Capture the cell that displays the provided text and extract its [X, Y] central coordinate. 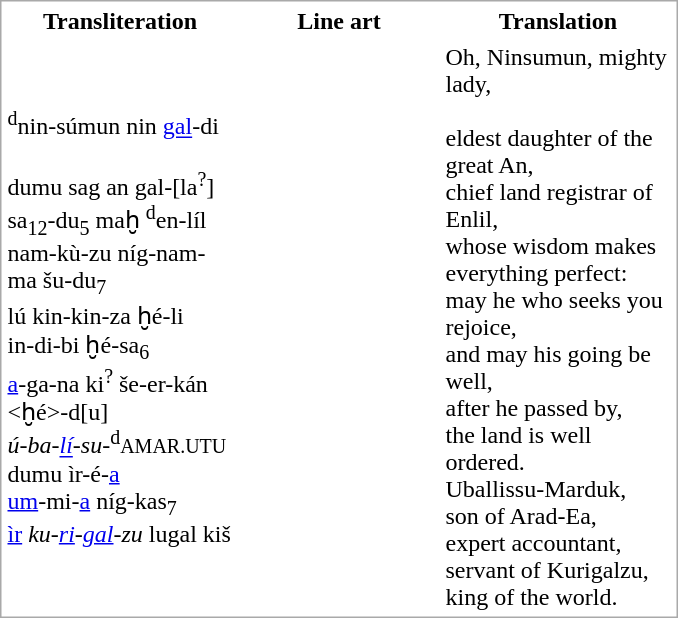
Translation [558, 20]
Line art [338, 20]
Transliteration [120, 20]
